Provide the (x, y) coordinate of the cell's center where the given text is located.  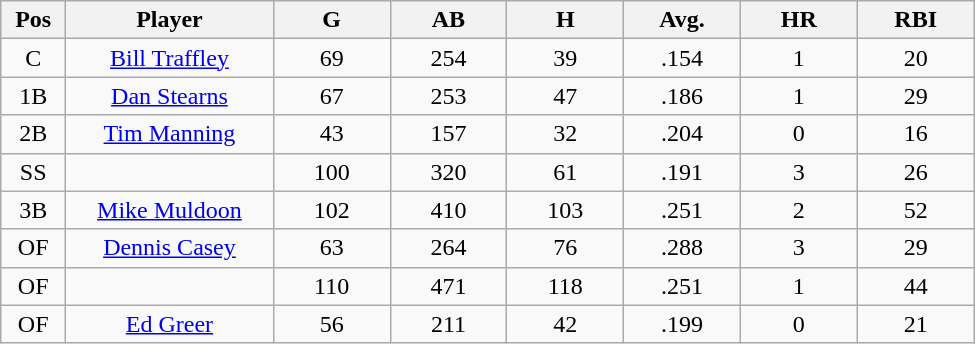
Avg. (682, 20)
AB (448, 20)
1B (34, 96)
39 (566, 58)
26 (916, 172)
G (332, 20)
RBI (916, 20)
67 (332, 96)
253 (448, 96)
63 (332, 248)
.191 (682, 172)
320 (448, 172)
Tim Manning (170, 134)
254 (448, 58)
32 (566, 134)
410 (448, 210)
100 (332, 172)
471 (448, 286)
Player (170, 20)
2B (34, 134)
Ed Greer (170, 324)
76 (566, 248)
.186 (682, 96)
.204 (682, 134)
Bill Traffley (170, 58)
47 (566, 96)
.288 (682, 248)
.154 (682, 58)
2 (798, 210)
HR (798, 20)
102 (332, 210)
Dan Stearns (170, 96)
20 (916, 58)
110 (332, 286)
42 (566, 324)
H (566, 20)
SS (34, 172)
264 (448, 248)
16 (916, 134)
52 (916, 210)
211 (448, 324)
56 (332, 324)
Pos (34, 20)
21 (916, 324)
44 (916, 286)
157 (448, 134)
.199 (682, 324)
69 (332, 58)
Dennis Casey (170, 248)
3B (34, 210)
43 (332, 134)
Mike Muldoon (170, 210)
C (34, 58)
61 (566, 172)
118 (566, 286)
103 (566, 210)
